Capture the cell that displays the provided text and extract its (X, Y) central coordinate. 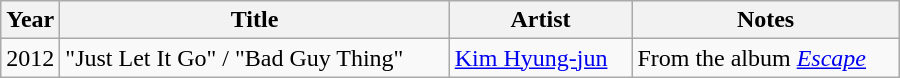
Kim Hyung-jun (540, 58)
From the album Escape (766, 58)
Artist (540, 20)
"Just Let It Go" / "Bad Guy Thing" (254, 58)
Year (30, 20)
Title (254, 20)
2012 (30, 58)
Notes (766, 20)
